From the cell containing the given text, extract its center point as [x, y] coordinate. 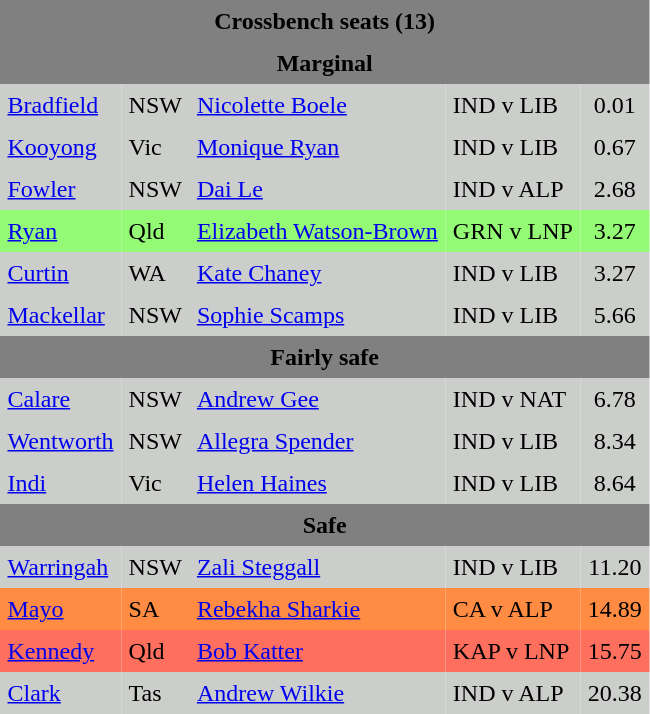
Kooyong [60, 148]
Kate Chaney [317, 274]
GRN v LNP [512, 232]
8.64 [614, 484]
Sophie Scamps [317, 316]
Curtin [60, 274]
0.67 [614, 148]
Elizabeth Watson-Brown [317, 232]
Wentworth [60, 442]
Zali Steggall [317, 568]
Calare [60, 400]
Ryan [60, 232]
IND v ALP [512, 190]
Marginal [324, 64]
Bob Katter [317, 652]
Monique Ryan [317, 148]
Nicolette Boele [317, 106]
Mayo [60, 610]
Safe [324, 526]
Fairly safe [324, 358]
IND v NAT [512, 400]
6.78 [614, 400]
KAP v LNP [512, 652]
Warringah [60, 568]
0.01 [614, 106]
2.68 [614, 190]
Crossbench seats (13) [324, 22]
14.89 [614, 610]
WA [155, 274]
Indi [60, 484]
SA [155, 610]
Kennedy [60, 652]
Helen Haines [317, 484]
Rebekha Sharkie [317, 610]
8.34 [614, 442]
CA v ALP [512, 610]
5.66 [614, 316]
Allegra Spender [317, 442]
11.20 [614, 568]
15.75 [614, 652]
Bradfield [60, 106]
Andrew Gee [317, 400]
Dai Le [317, 190]
Mackellar [60, 316]
Fowler [60, 190]
